Find where the given text appears and provide that cell's center as [X, Y] coordinate. 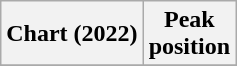
Peakposition [189, 34]
Chart (2022) [72, 34]
